Provide the [X, Y] coordinate of the cell's center where the given text is located.  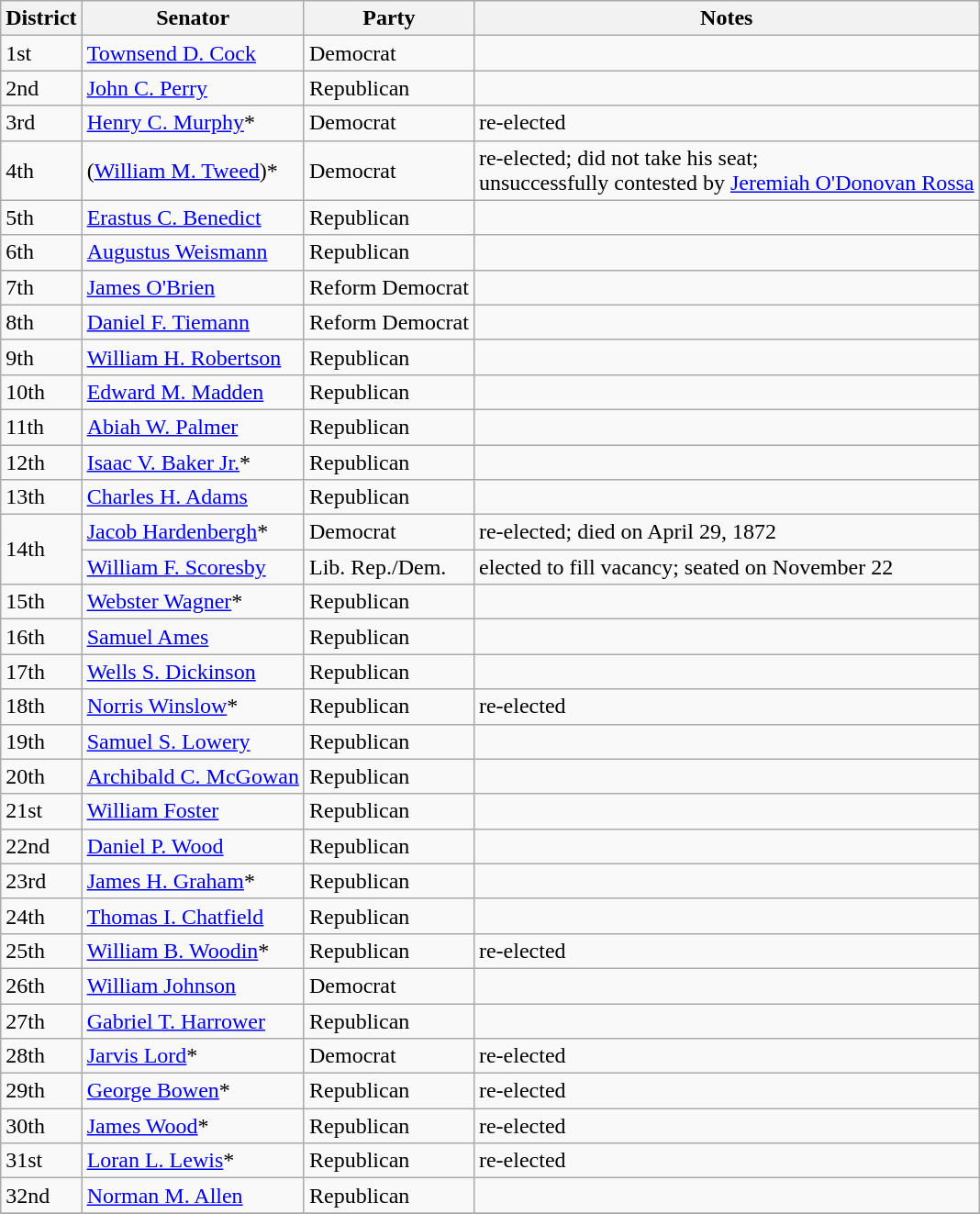
William Johnson [193, 986]
7th [41, 287]
Isaac V. Baker Jr.* [193, 462]
2nd [41, 88]
George Bowen* [193, 1091]
Edward M. Madden [193, 392]
Samuel S. Lowery [193, 741]
22nd [41, 846]
10th [41, 392]
elected to fill vacancy; seated on November 22 [727, 567]
William B. Woodin* [193, 951]
Senator [193, 18]
17th [41, 672]
John C. Perry [193, 88]
William F. Scoresby [193, 567]
12th [41, 462]
Abiah W. Palmer [193, 427]
Archibald C. McGowan [193, 776]
29th [41, 1091]
15th [41, 602]
Daniel P. Wood [193, 846]
James Wood* [193, 1126]
District [41, 18]
William Foster [193, 811]
32nd [41, 1196]
James H. Graham* [193, 881]
Augustus Weismann [193, 252]
1st [41, 53]
16th [41, 637]
Erastus C. Benedict [193, 217]
27th [41, 1021]
23rd [41, 881]
Jacob Hardenbergh* [193, 532]
Charles H. Adams [193, 497]
Norman M. Allen [193, 1196]
18th [41, 707]
19th [41, 741]
21st [41, 811]
20th [41, 776]
26th [41, 986]
3rd [41, 123]
6th [41, 252]
Loran L. Lewis* [193, 1161]
Webster Wagner* [193, 602]
Wells S. Dickinson [193, 672]
(William M. Tweed)* [193, 171]
11th [41, 427]
re-elected; did not take his seat; unsuccessfully contested by Jeremiah O'Donovan Rossa [727, 171]
31st [41, 1161]
4th [41, 171]
Henry C. Murphy* [193, 123]
24th [41, 916]
Daniel F. Tiemann [193, 322]
Townsend D. Cock [193, 53]
Notes [727, 18]
30th [41, 1126]
8th [41, 322]
Jarvis Lord* [193, 1056]
Gabriel T. Harrower [193, 1021]
Thomas I. Chatfield [193, 916]
William H. Robertson [193, 357]
Lib. Rep./Dem. [389, 567]
Party [389, 18]
re-elected; died on April 29, 1872 [727, 532]
25th [41, 951]
Norris Winslow* [193, 707]
5th [41, 217]
Samuel Ames [193, 637]
James O'Brien [193, 287]
9th [41, 357]
13th [41, 497]
14th [41, 550]
28th [41, 1056]
